Locate the cell with the specified text and output its [x, y] center coordinate. 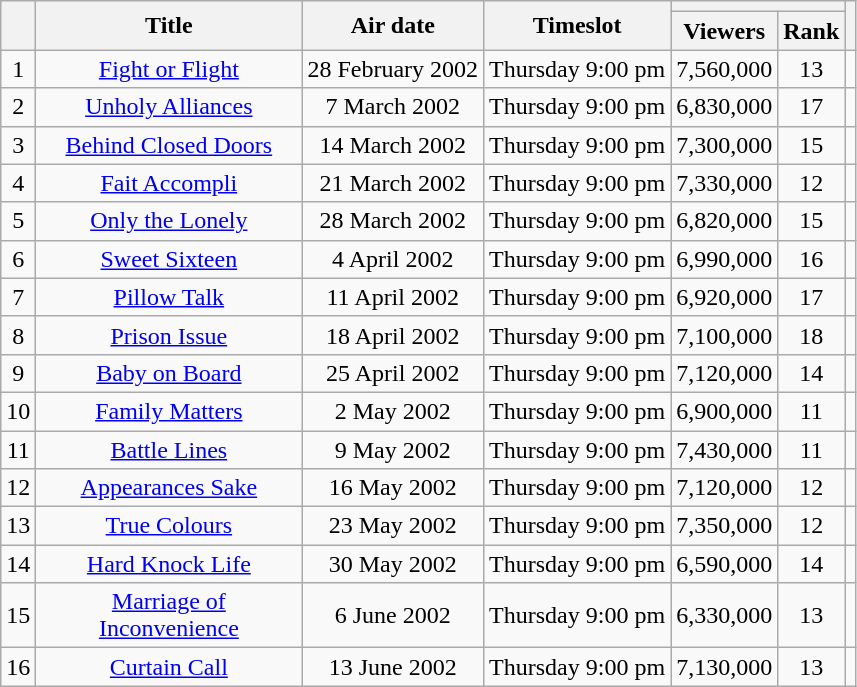
6,590,000 [724, 564]
11 April 2002 [393, 297]
9 May 2002 [393, 449]
3 [18, 145]
Family Matters [169, 411]
6 June 2002 [393, 616]
Unholy Alliances [169, 107]
28 March 2002 [393, 221]
Only the Lonely [169, 221]
23 May 2002 [393, 526]
Timeslot [578, 26]
10 [18, 411]
7,350,000 [724, 526]
30 May 2002 [393, 564]
Curtain Call [169, 667]
Baby on Board [169, 373]
7,130,000 [724, 667]
6,820,000 [724, 221]
7,100,000 [724, 335]
16 May 2002 [393, 488]
7,330,000 [724, 183]
Hard Knock Life [169, 564]
6,900,000 [724, 411]
7,430,000 [724, 449]
18 [812, 335]
Prison Issue [169, 335]
9 [18, 373]
13 June 2002 [393, 667]
Fight or Flight [169, 69]
Appearances Sake [169, 488]
7,300,000 [724, 145]
Sweet Sixteen [169, 259]
Air date [393, 26]
7,560,000 [724, 69]
25 April 2002 [393, 373]
4 [18, 183]
Battle Lines [169, 449]
Viewers [724, 31]
Title [169, 26]
6,920,000 [724, 297]
Rank [812, 31]
6,330,000 [724, 616]
Pillow Talk [169, 297]
6,990,000 [724, 259]
7 March 2002 [393, 107]
Behind Closed Doors [169, 145]
21 March 2002 [393, 183]
4 April 2002 [393, 259]
6,830,000 [724, 107]
1 [18, 69]
14 March 2002 [393, 145]
7 [18, 297]
5 [18, 221]
True Colours [169, 526]
6 [18, 259]
Marriage of Inconvenience [169, 616]
18 April 2002 [393, 335]
Fait Accompli [169, 183]
2 [18, 107]
2 May 2002 [393, 411]
8 [18, 335]
28 February 2002 [393, 69]
